Output the (X, Y) coordinate of the center of the cell containing the given text.  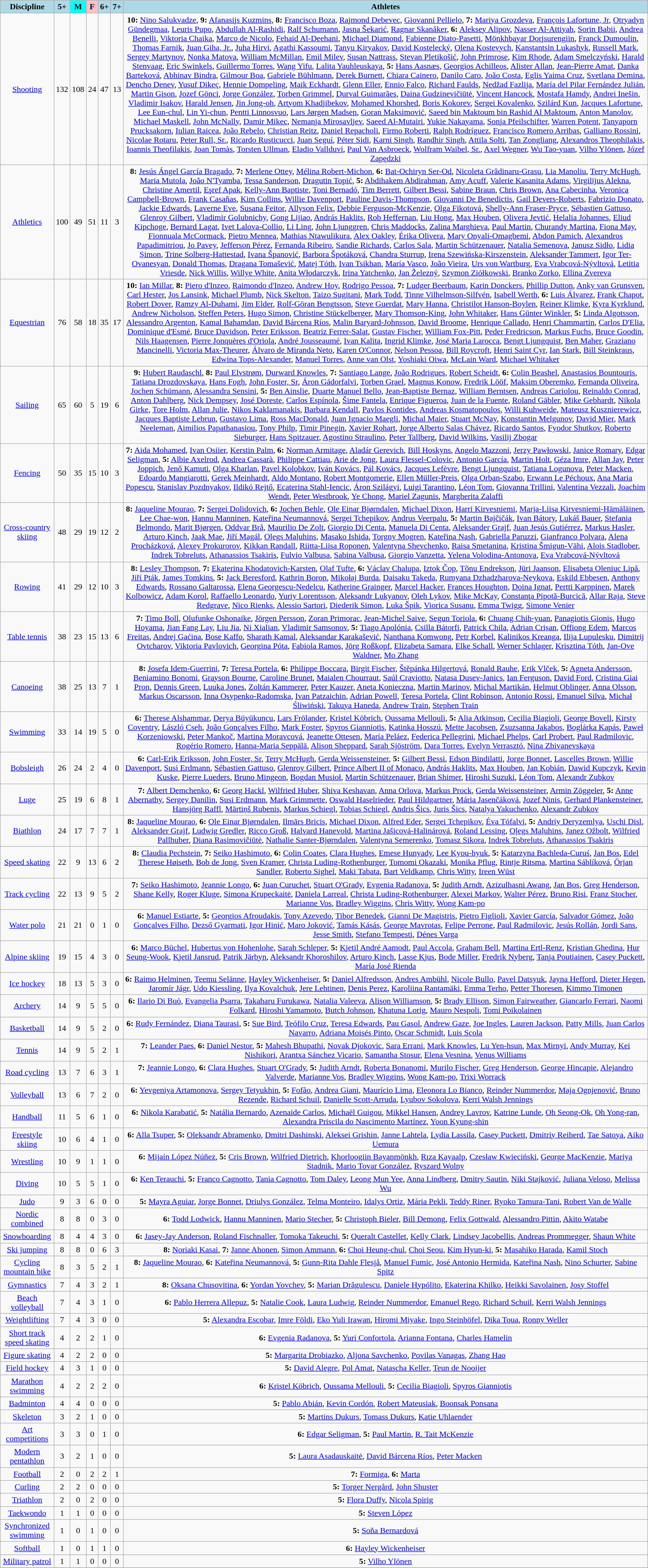
Short track speed skating (27, 1337)
Volleyball (27, 1095)
108 (78, 89)
6: Pablo Herrera Allepuz, 5: Natalie Cook, Laura Ludwig, Reinder Nummerdor, Emanuel Rego, Richard Schuil, Kerri Walsh Jennings (386, 1303)
60 (78, 405)
100 (62, 222)
Road cycling (27, 1072)
Football (27, 1474)
76 (62, 323)
Synchronized swimming (27, 1531)
7: Formiga, 6: Marta (386, 1474)
Shooting (27, 89)
Diving (27, 1184)
5: David Alegre, Pol Amat, Natascha Keller, Teun de Nooijer (386, 1368)
6: Jasey-Jay Anderson, Roland Fischnaller, Tomoka Takeuchi, 5: Queralt Castellet, Kelly Clark, Lindsey Jacobellis, Andreas Prommegger, Shaun White (386, 1237)
Badminton (27, 1403)
5: Flora Duffy, Nicola Spirig (386, 1500)
5: Martins Dukurs, Tomass Dukurs, Katie Uhlaender (386, 1416)
Athletes (386, 7)
5: Mayra Aguiar, Jorge Bonnet, Driulys González, Telma Monteiro, Idalys Ortiz, Mária Pekli, Teddy Riner, Ryoko Tamura-Tani, Robert Van de Walle (386, 1201)
Discipline (27, 7)
Rowing (27, 587)
Speed skating (27, 862)
F (92, 7)
Freestyle skiing (27, 1139)
Military patrol (27, 1561)
Gymnastics (27, 1285)
Snowboarding (27, 1237)
49 (78, 222)
Weightlifting (27, 1320)
8: Noriaki Kasai, 7: Janne Ahonen, Simon Ammann, 6: Choi Heung-chul, Choi Seou, Kim Hyun-ki, 5: Masahiko Harada, Kamil Stoch (386, 1250)
Bobsleigh (27, 768)
65 (62, 405)
Luge (27, 800)
6: Edgar Seligman, 5: Paul Martin, R. Tait McKenzie (386, 1434)
Curling (27, 1487)
Art competitions (27, 1434)
7+ (117, 7)
5: Vilho Ylönen (386, 1561)
5+ (62, 7)
Nordic combined (27, 1219)
6: Evgenia Radanova, 5: Yuri Confortola, Arianna Fontana, Charles Hamelin (386, 1337)
Softball (27, 1548)
58 (78, 323)
5: Laura Asadauskaitė, David Bárcena Ríos, Peter Macken (386, 1456)
Table tennis (27, 637)
Beach volleyball (27, 1303)
Athletics (27, 222)
6: Hayley Wickenheiser (386, 1548)
5: Alexandra Escobar, Imre Földi, Eko Yuli Irawan, Hiromi Miyake, Ingo Steinhöfel, Dika Toua, Ronny Weller (386, 1320)
Ice hockey (27, 983)
Skeleton (27, 1416)
Handball (27, 1117)
33 (62, 732)
Figure skating (27, 1355)
5: Steven López (386, 1513)
Triathlon (27, 1500)
Taekwondo (27, 1513)
Water polo (27, 925)
51 (92, 222)
Cycling mountain bike (27, 1267)
50 (62, 473)
8: Oksana Chusovitina, 6: Yordan Yovchev, 5: Marian Drăgulescu, Daniele Hypólito, Ekaterina Khilko, Heikki Savolainen, Josy Stoffel (386, 1285)
Wrestling (27, 1161)
41 (62, 587)
Judo (27, 1201)
Modern pentathlon (27, 1456)
Equestrian (27, 323)
Field hockey (27, 1368)
M (78, 7)
132 (62, 89)
5: Margarita Drobiazko, Aljona Savchenko, Povilas Vanagas, Zhang Hao (386, 1355)
6: Todd Lodwick, Hannu Manninen, Mario Stecher, 5: Christoph Bieler, Bill Demong, Felix Gottwald, Alessandro Pittin, Akito Watabe (386, 1219)
Track cycling (27, 894)
Swimming (27, 732)
48 (62, 532)
5: Pablo Abián, Kevin Cordón, Robert Mateusiak, Boonsak Ponsana (386, 1403)
Tennis (27, 1050)
26 (62, 768)
Alpine skiing (27, 957)
Ski jumping (27, 1250)
Marathon swimming (27, 1386)
Fencing (27, 473)
Cross-country skiing (27, 532)
Archery (27, 1006)
5: Soňa Bernardová (386, 1531)
23 (78, 637)
Canoeing (27, 686)
47 (105, 89)
Basketball (27, 1028)
6: Kristel Köbrich, Oussama Mellouli, 5: Cecilia Biagioli, Spyros Gianniotis (386, 1386)
5: Torger Nergård, John Shuster (386, 1487)
Biathlon (27, 831)
Sailing (27, 405)
6+ (105, 7)
